From the cell containing the given text, extract its center point as (x, y) coordinate. 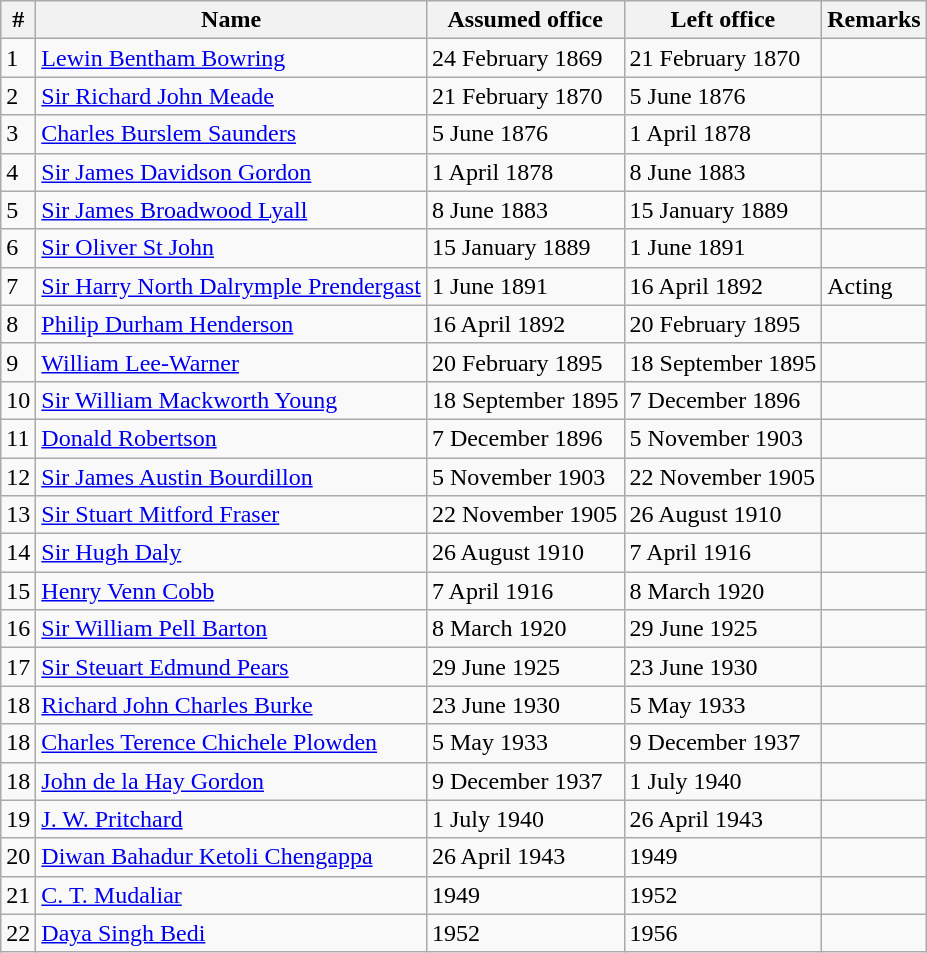
Donald Robertson (232, 438)
Philip Durham Henderson (232, 324)
3 (18, 134)
15 (18, 591)
Sir Oliver St John (232, 248)
2 (18, 96)
1956 (723, 933)
Sir James Davidson Gordon (232, 172)
Richard John Charles Burke (232, 705)
Lewin Bentham Bowring (232, 58)
22 (18, 933)
William Lee-Warner (232, 362)
Remarks (874, 20)
16 (18, 629)
Acting (874, 286)
21 (18, 895)
C. T. Mudaliar (232, 895)
20 (18, 857)
Sir Steuart Edmund Pears (232, 667)
Sir William Pell Barton (232, 629)
Name (232, 20)
Sir Hugh Daly (232, 553)
Left office (723, 20)
8 (18, 324)
19 (18, 819)
Sir James Austin Bourdillon (232, 477)
7 (18, 286)
Henry Venn Cobb (232, 591)
13 (18, 515)
John de la Hay Gordon (232, 781)
Diwan Bahadur Ketoli Chengappa (232, 857)
14 (18, 553)
Sir Harry North Dalrymple Prendergast (232, 286)
Sir James Broadwood Lyall (232, 210)
10 (18, 400)
4 (18, 172)
5 (18, 210)
Sir Stuart Mitford Fraser (232, 515)
# (18, 20)
J. W. Pritchard (232, 819)
11 (18, 438)
9 (18, 362)
6 (18, 248)
1 (18, 58)
Sir Richard John Meade (232, 96)
Daya Singh Bedi (232, 933)
Assumed office (525, 20)
12 (18, 477)
Charles Terence Chichele Plowden (232, 743)
Charles Burslem Saunders (232, 134)
17 (18, 667)
Sir William Mackworth Young (232, 400)
24 February 1869 (525, 58)
